Locate the cell with the specified text and output its [X, Y] center coordinate. 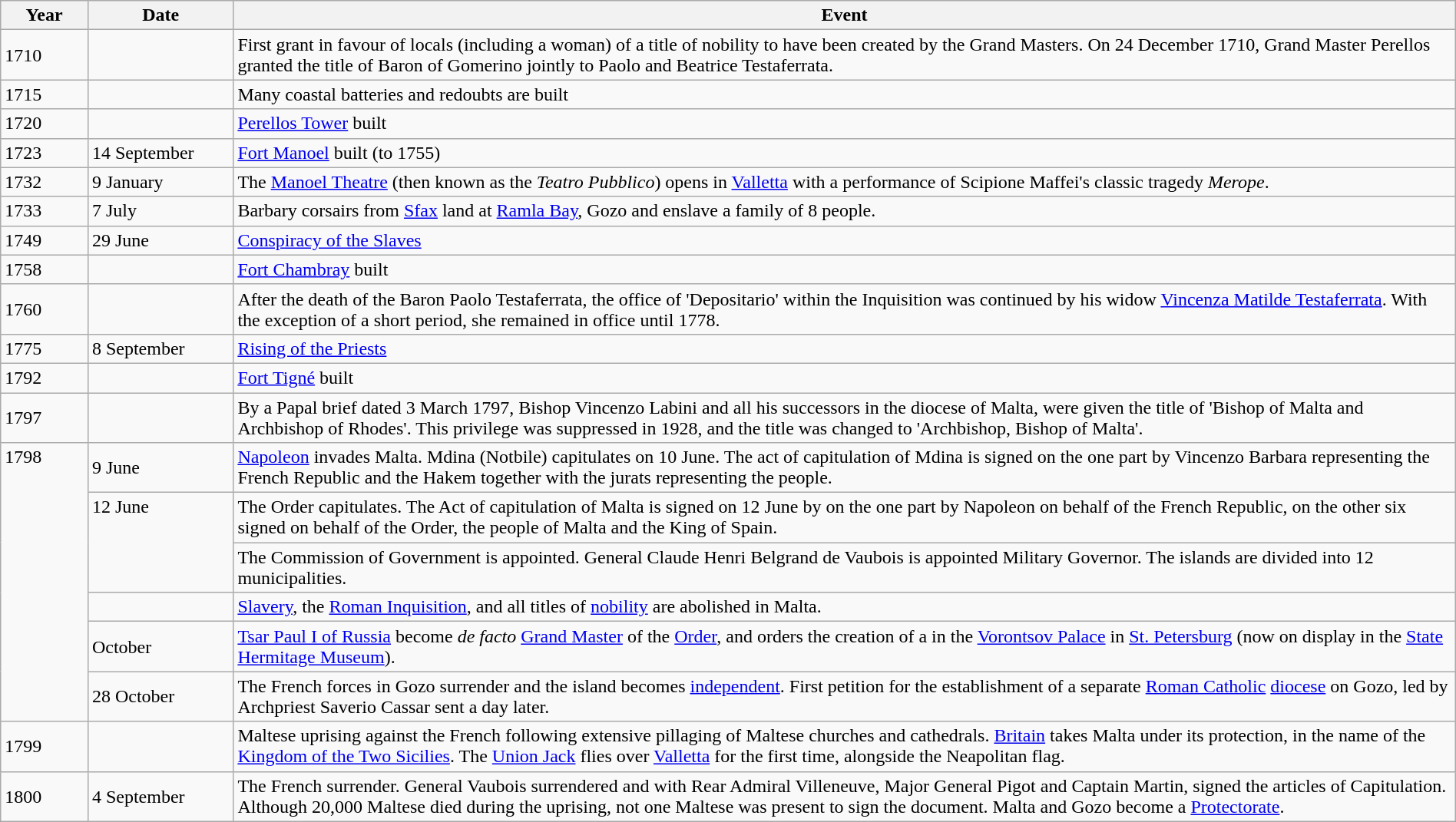
1760 [45, 309]
Fort Chambray built [845, 269]
1749 [45, 240]
8 September [160, 348]
9 June [160, 468]
1710 [45, 55]
The Manoel Theatre (then known as the Teatro Pubblico) opens in Valletta with a performance of Scipione Maffei's classic tragedy Merope. [845, 182]
4 September [160, 797]
Fort Tigné built [845, 378]
Date [160, 15]
29 June [160, 240]
Year [45, 15]
Event [845, 15]
1792 [45, 378]
Barbary corsairs from Sfax land at Ramla Bay, Gozo and enslave a family of 8 people. [845, 211]
1758 [45, 269]
1723 [45, 153]
October [160, 646]
1797 [45, 418]
1800 [45, 797]
12 June [160, 543]
1732 [45, 182]
1798 [45, 582]
Fort Manoel built (to 1755) [845, 153]
1720 [45, 124]
28 October [160, 697]
Many coastal batteries and redoubts are built [845, 94]
9 January [160, 182]
Slavery, the Roman Inquisition, and all titles of nobility are abolished in Malta. [845, 607]
Rising of the Priests [845, 348]
Conspiracy of the Slaves [845, 240]
14 September [160, 153]
Perellos Tower built [845, 124]
1799 [45, 746]
1775 [45, 348]
1715 [45, 94]
1733 [45, 211]
7 July [160, 211]
